Determine the (x, y) coordinate at the center of the cell enclosing the given text.  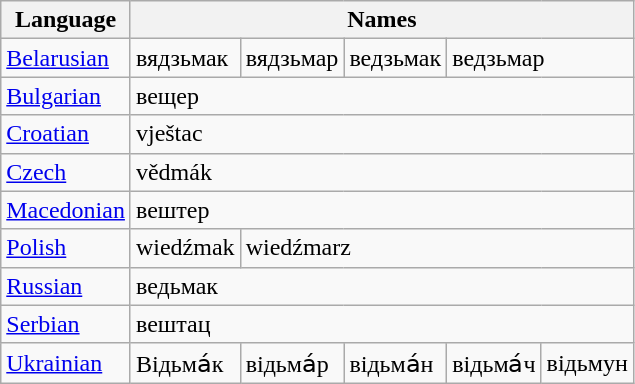
вядзьмак (185, 58)
Bulgarian (66, 96)
Croatian (66, 134)
ведзьмар (540, 58)
вештер (382, 210)
відьма́н (396, 363)
ведьмак (382, 286)
відьма́ч (494, 363)
Russian (66, 286)
Polish (66, 248)
Serbian (66, 324)
Відьма́к (185, 363)
Language (66, 20)
відьма́р (292, 363)
Macedonian (66, 210)
Czech (66, 172)
wiedźmak (185, 248)
vědmák (382, 172)
відьмун (587, 363)
ведзьмак (396, 58)
Ukrainian (66, 363)
Names (382, 20)
vještac (382, 134)
вядзьмар (292, 58)
Belarusian (66, 58)
wiedźmarz (436, 248)
вещер (382, 96)
вештац (382, 324)
